Capture the cell that displays the provided text and extract its [x, y] central coordinate. 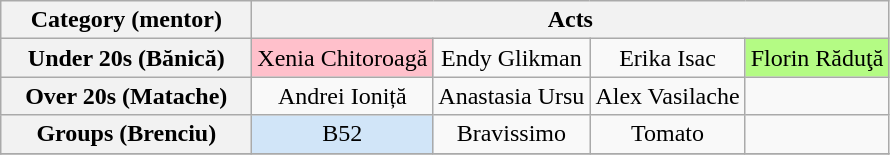
Acts [570, 20]
Tomato [668, 134]
Category (mentor) [126, 20]
Bravissimo [512, 134]
Anastasia Ursu [512, 96]
B52 [342, 134]
Under 20s (Bănică) [126, 58]
Alex Vasilache [668, 96]
Xenia Chitoroagă [342, 58]
Over 20s (Matache) [126, 96]
Endy Glikman [512, 58]
Florin Răduţă [817, 58]
Andrei Ioniță [342, 96]
Erika Isac [668, 58]
Groups (Brenciu) [126, 134]
